For the text-containing cell, return its midpoint in (x, y) coordinate format. 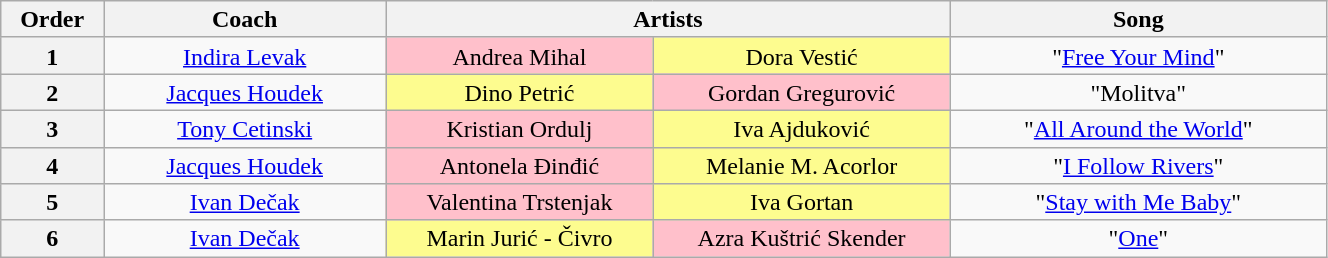
"All Around the World" (1138, 128)
1 (52, 56)
2 (52, 92)
Iva Ajduković (802, 128)
Indira Levak (245, 56)
5 (52, 202)
4 (52, 166)
Azra Kuštrić Skender (802, 238)
Order (52, 20)
Antonela Đinđić (520, 166)
3 (52, 128)
"Molitva" (1138, 92)
Dora Vestić (802, 56)
Iva Gortan (802, 202)
Andrea Mihal (520, 56)
Coach (245, 20)
6 (52, 238)
Melanie M. Acorlor (802, 166)
Song (1138, 20)
"One" (1138, 238)
Marin Jurić - Čivro (520, 238)
Valentina Trstenjak (520, 202)
Kristian Ordulj (520, 128)
Gordan Gregurović (802, 92)
"Stay with Me Baby" (1138, 202)
Artists (668, 20)
"I Follow Rivers" (1138, 166)
"Free Your Mind" (1138, 56)
Tony Cetinski (245, 128)
Dino Petrić (520, 92)
